Return [X, Y] of the center of cell containing provided text 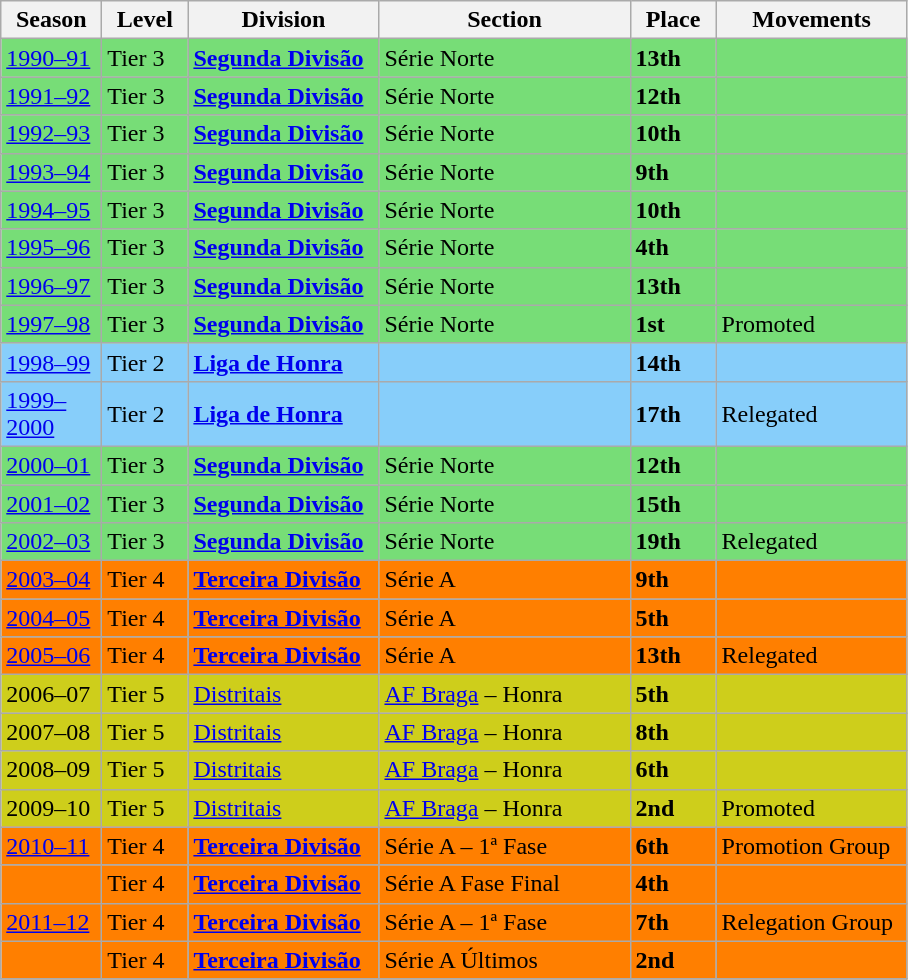
2008–09 [52, 770]
Level [145, 20]
2005–06 [52, 656]
1998–99 [52, 362]
1996–97 [52, 286]
2001–02 [52, 503]
Division [284, 20]
2009–10 [52, 808]
Place [673, 20]
14th [673, 362]
17th [673, 414]
2011–12 [52, 922]
1994–95 [52, 210]
2006–07 [52, 694]
1992–93 [52, 134]
1995–96 [52, 248]
Section [504, 20]
15th [673, 503]
1999–2000 [52, 414]
19th [673, 542]
1997–98 [52, 324]
Season [52, 20]
2002–03 [52, 542]
Relegation Group [812, 922]
8th [673, 732]
Promotion Group [812, 846]
2010–11 [52, 846]
2000–01 [52, 465]
Movements [812, 20]
2003–04 [52, 580]
1991–92 [52, 96]
2004–05 [52, 618]
Série A Fase Final [504, 884]
Série A Últimos [504, 960]
1990–91 [52, 58]
1st [673, 324]
1993–94 [52, 172]
2007–08 [52, 732]
7th [673, 922]
